Scan for the cell matching the given text and deliver its [x, y] coordinate at center. 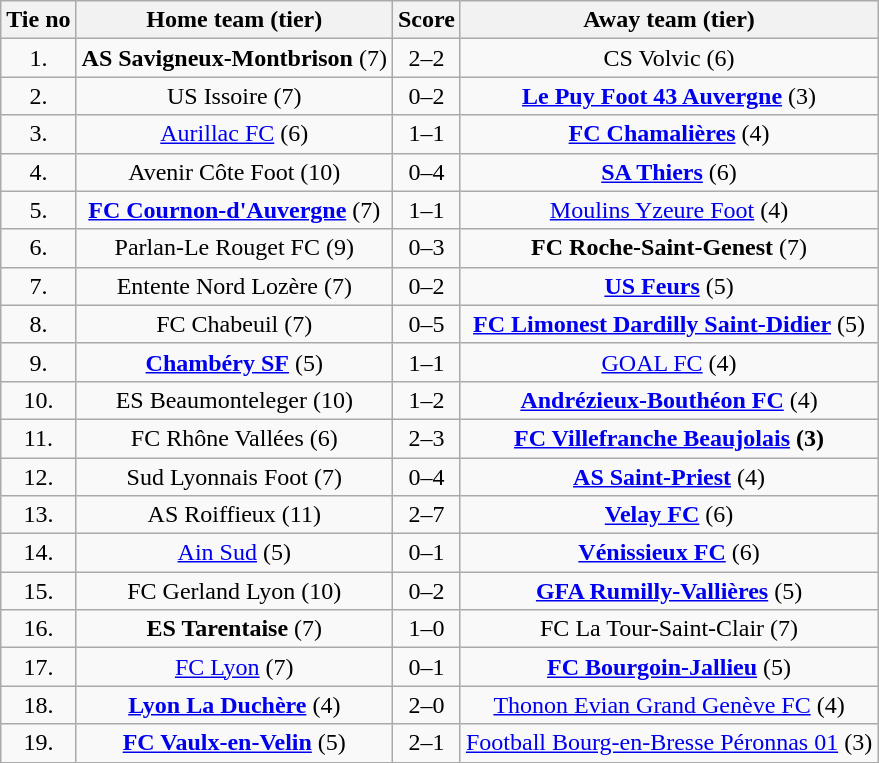
FC Vaulx-en-Velin (5) [234, 743]
18. [38, 705]
13. [38, 515]
Ain Sud (5) [234, 553]
Andrézieux-Bouthéon FC (4) [668, 400]
SA Thiers (6) [668, 172]
Le Puy Foot 43 Auvergne (3) [668, 96]
Chambéry SF (5) [234, 362]
2–0 [426, 705]
GFA Rumilly-Vallières (5) [668, 591]
11. [38, 438]
Avenir Côte Foot (10) [234, 172]
Moulins Yzeure Foot (4) [668, 210]
FC Villefranche Beaujolais (3) [668, 438]
Parlan-Le Rouget FC (9) [234, 248]
FC La Tour-Saint-Clair (7) [668, 629]
FC Gerland Lyon (10) [234, 591]
FC Limonest Dardilly Saint-Didier (5) [668, 324]
3. [38, 134]
0–5 [426, 324]
Entente Nord Lozère (7) [234, 286]
AS Savigneux-Montbrison (7) [234, 58]
Thonon Evian Grand Genève FC (4) [668, 705]
Lyon La Duchère (4) [234, 705]
4. [38, 172]
9. [38, 362]
5. [38, 210]
US Issoire (7) [234, 96]
Score [426, 20]
10. [38, 400]
19. [38, 743]
Football Bourg-en-Bresse Péronnas 01 (3) [668, 743]
Tie no [38, 20]
FC Roche-Saint-Genest (7) [668, 248]
CS Volvic (6) [668, 58]
8. [38, 324]
12. [38, 477]
Vénissieux FC (6) [668, 553]
16. [38, 629]
Sud Lyonnais Foot (7) [234, 477]
1. [38, 58]
2–2 [426, 58]
2–7 [426, 515]
FC Rhône Vallées (6) [234, 438]
FC Cournon-d'Auvergne (7) [234, 210]
FC Lyon (7) [234, 667]
15. [38, 591]
2–1 [426, 743]
ES Tarentaise (7) [234, 629]
Home team (tier) [234, 20]
14. [38, 553]
7. [38, 286]
17. [38, 667]
FC Chabeuil (7) [234, 324]
0–3 [426, 248]
FC Bourgoin-Jallieu (5) [668, 667]
1–2 [426, 400]
GOAL FC (4) [668, 362]
1–0 [426, 629]
AS Roiffieux (11) [234, 515]
AS Saint-Priest (4) [668, 477]
US Feurs (5) [668, 286]
2. [38, 96]
6. [38, 248]
ES Beaumonteleger (10) [234, 400]
Aurillac FC (6) [234, 134]
Away team (tier) [668, 20]
FC Chamalières (4) [668, 134]
Velay FC (6) [668, 515]
2–3 [426, 438]
